Locate the cell with the specified text and output its (X, Y) center coordinate. 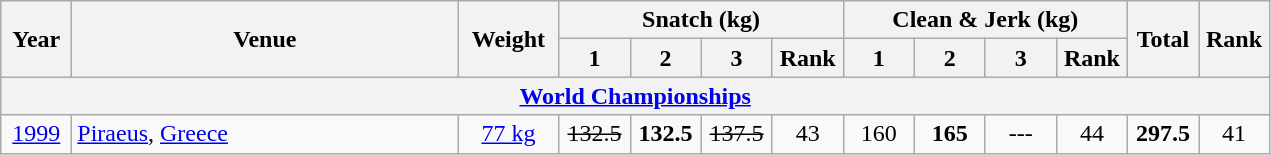
160 (878, 134)
World Championships (636, 96)
Snatch (kg) (701, 20)
297.5 (1162, 134)
1999 (36, 134)
77 kg (508, 134)
Weight (508, 39)
--- (1020, 134)
43 (808, 134)
Clean & Jerk (kg) (985, 20)
137.5 (736, 134)
Year (36, 39)
Total (1162, 39)
Piraeus, Greece (265, 134)
44 (1092, 134)
Venue (265, 39)
41 (1234, 134)
165 (950, 134)
